Output the (x, y) coordinate of the center of the cell containing the given text.  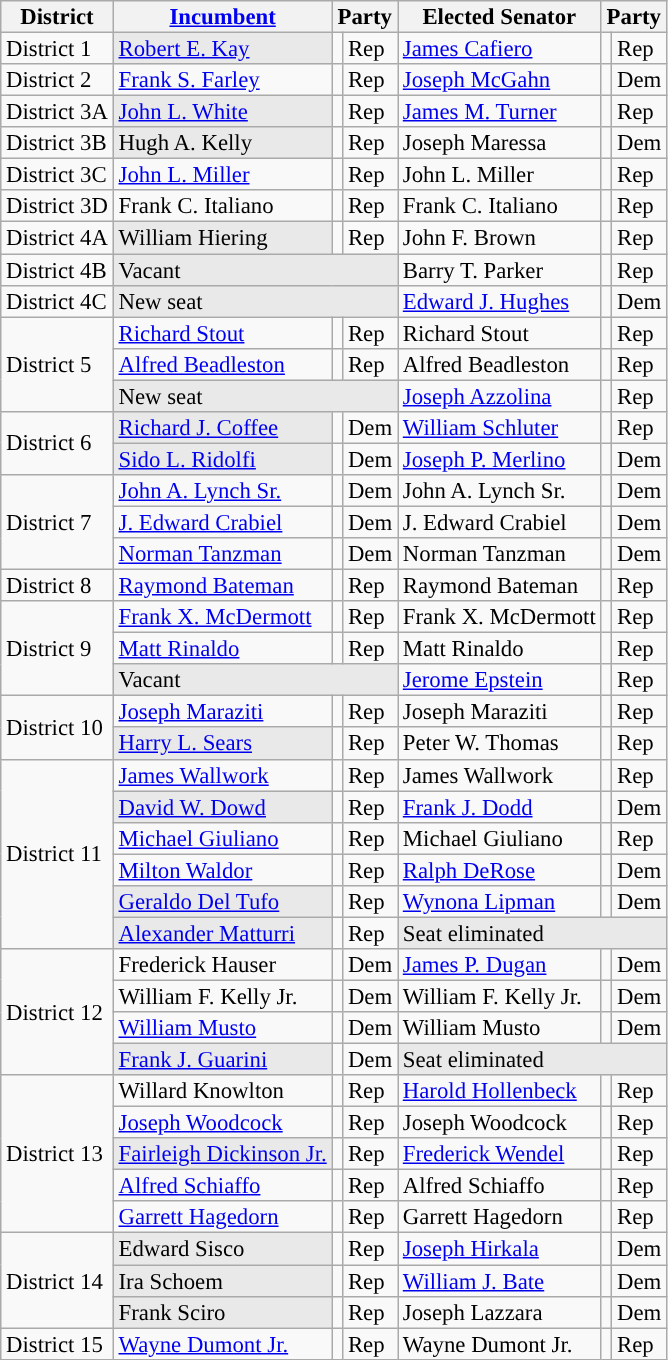
Ira Schoem (222, 1281)
Harold Hollenbeck (500, 1091)
Willard Knowlton (222, 1091)
Frederick Hauser (222, 965)
Joseph Hirkala (500, 1249)
William J. Bate (500, 1281)
William Hiering (222, 238)
District 3B (57, 143)
District 8 (57, 586)
James M. Turner (500, 112)
District 4B (57, 270)
Geraldo Del Tufo (222, 902)
Milton Waldor (222, 870)
District 14 (57, 1280)
Harry L. Sears (222, 744)
District 6 (57, 444)
Robert E. Kay (222, 49)
District 9 (57, 648)
Frank J. Dodd (500, 807)
Joseph Maressa (500, 143)
Hugh A. Kelly (222, 143)
District 2 (57, 80)
Alexander Matturri (222, 933)
Joseph Azzolina (500, 396)
District 3A (57, 112)
Wynona Lipman (500, 902)
Peter W. Thomas (500, 744)
Barry T. Parker (500, 270)
District 11 (57, 854)
John F. Brown (500, 238)
Frank Sciro (222, 1312)
Frank S. Farley (222, 80)
District 15 (57, 1344)
District 5 (57, 364)
Sido L. Ridolfi (222, 459)
District 10 (57, 728)
Frank J. Guarini (222, 1060)
District (57, 17)
Edward Sisco (222, 1249)
James Cafiero (500, 49)
District 1 (57, 49)
James P. Dugan (500, 965)
David W. Dowd (222, 807)
Edward J. Hughes (500, 301)
Ralph DeRose (500, 870)
Fairleigh Dickinson Jr. (222, 1154)
District 7 (57, 522)
Jerome Epstein (500, 680)
William Schluter (500, 428)
District 3C (57, 175)
Frederick Wendel (500, 1154)
District 4A (57, 238)
Joseph P. Merlino (500, 459)
District 3D (57, 206)
District 12 (57, 1012)
District 13 (57, 1154)
Elected Senator (500, 17)
Joseph McGahn (500, 80)
Richard J. Coffee (222, 428)
John L. White (222, 112)
District 4C (57, 301)
Incumbent (222, 17)
Joseph Lazzara (500, 1312)
